Capture the cell that displays the provided text and extract its [X, Y] central coordinate. 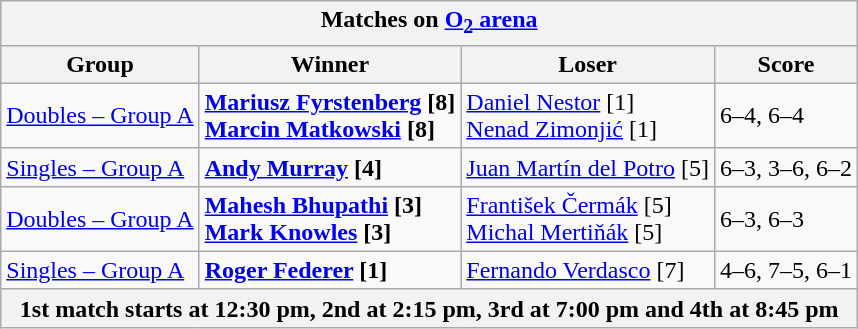
Andy Murray [4] [330, 167]
Roger Federer [1] [330, 270]
Daniel Nestor [1] Nenad Zimonjić [1] [588, 116]
Score [786, 64]
1st match starts at 12:30 pm, 2nd at 2:15 pm, 3rd at 7:00 pm and 4th at 8:45 pm [430, 308]
6–4, 6–4 [786, 116]
Matches on O2 arena [430, 23]
Winner [330, 64]
4–6, 7–5, 6–1 [786, 270]
Fernando Verdasco [7] [588, 270]
Loser [588, 64]
6–3, 3–6, 6–2 [786, 167]
František Čermák [5] Michal Mertiňák [5] [588, 218]
Mahesh Bhupathi [3] Mark Knowles [3] [330, 218]
Group [100, 64]
6–3, 6–3 [786, 218]
Juan Martín del Potro [5] [588, 167]
Mariusz Fyrstenberg [8] Marcin Matkowski [8] [330, 116]
